Pinpoint the cell where the given text exists, returning its (X, Y) midpoint coordinate. 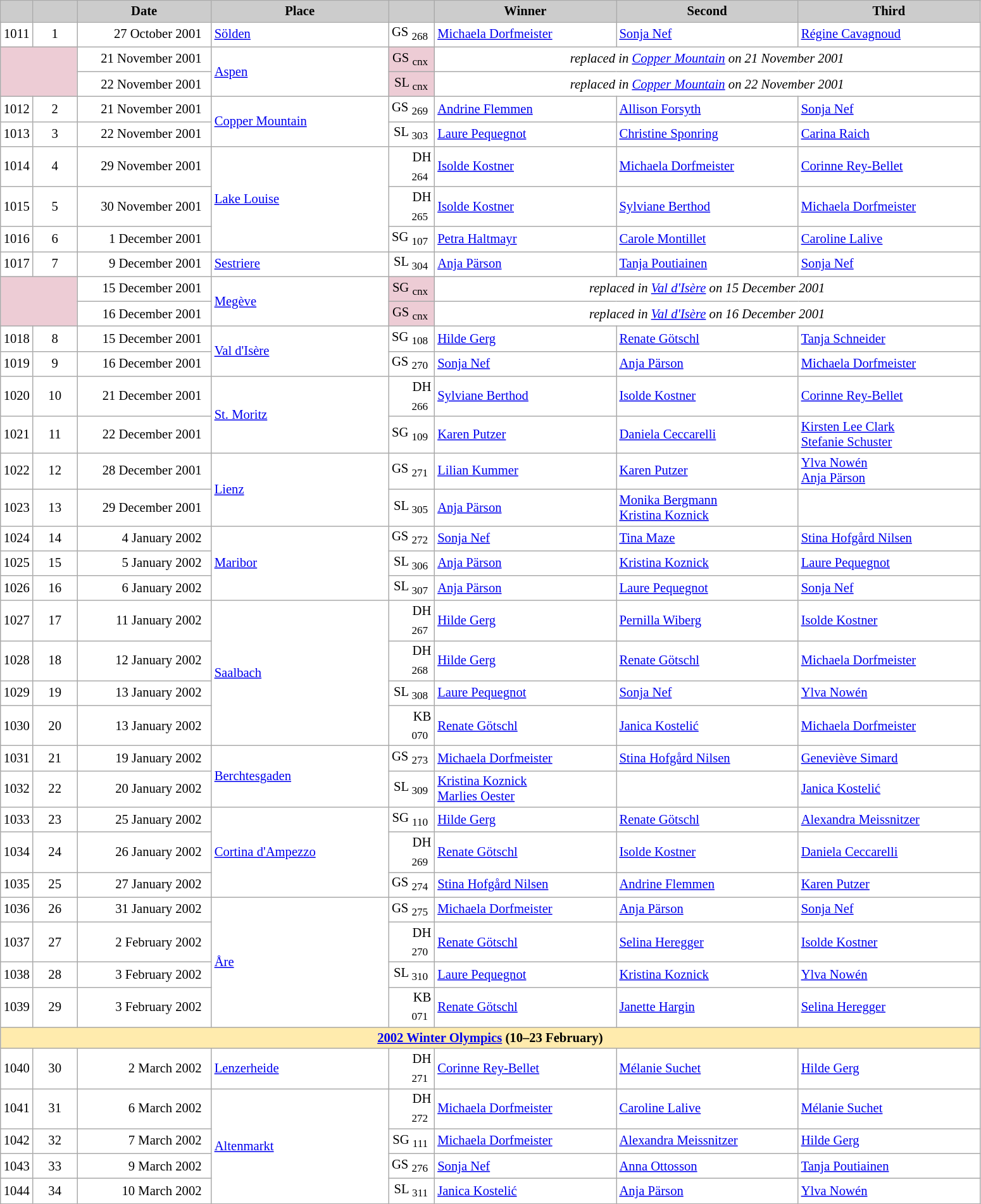
1037 (16, 941)
DH 270 (411, 941)
6 (55, 239)
9 (55, 363)
16 (55, 588)
SL 305 (411, 507)
replaced in Copper Mountain on 22 November 2001 (707, 84)
19 (55, 693)
Geneviève Simard (889, 758)
1016 (16, 239)
GS 269 (411, 109)
28 December 2001 (144, 471)
1014 (16, 166)
9 March 2002 (144, 1165)
Allison Forsyth (708, 109)
1013 (16, 134)
Date (144, 11)
1022 (16, 471)
KB 071 (411, 1007)
SL 306 (411, 563)
1012 (16, 109)
Sölden (300, 34)
DH 271 (411, 1068)
Carina Raich (889, 134)
2002 Winter Olympics (10–23 February) (490, 1038)
Cortina d'Ampezzo (300, 852)
Monika Bergmann Kristina Koznick (708, 507)
21 (55, 758)
replaced in Val d'Isère on 15 December 2001 (707, 289)
GS 274 (411, 884)
GS 270 (411, 363)
4 January 2002 (144, 538)
1036 (16, 910)
SL 307 (411, 588)
1031 (16, 758)
19 January 2002 (144, 758)
GS 272 (411, 538)
SG 111 (411, 1141)
Copper Mountain (300, 121)
Maribor (300, 563)
Janette Hargin (708, 1007)
1043 (16, 1165)
1038 (16, 974)
St. Moritz (300, 414)
6 March 2002 (144, 1108)
12 January 2002 (144, 661)
Lilian Kummer (525, 471)
26 (55, 910)
3 (55, 134)
1 (55, 34)
Petra Haltmayr (525, 239)
1039 (16, 1007)
1040 (16, 1068)
1029 (16, 693)
7 (55, 263)
Place (300, 11)
14 (55, 538)
1030 (16, 725)
Carole Montillet (708, 239)
1018 (16, 338)
DH 268 (411, 661)
31 (55, 1108)
Altenmarkt (300, 1146)
2 March 2002 (144, 1068)
1044 (16, 1191)
13 (55, 507)
Åre (300, 962)
SL 304 (411, 263)
21 December 2001 (144, 396)
10 March 2002 (144, 1191)
1017 (16, 263)
Lienz (300, 489)
32 (55, 1141)
Sestriere (300, 263)
7 March 2002 (144, 1141)
26 January 2002 (144, 852)
GS 271 (411, 471)
1027 (16, 620)
Anna Ottosson (708, 1165)
GS 268 (411, 34)
11 (55, 435)
DH 267 (411, 620)
DH 265 (411, 206)
18 (55, 661)
1032 (16, 789)
1023 (16, 507)
SG 109 (411, 435)
SG 108 (411, 338)
2 February 2002 (144, 941)
Lake Louise (300, 199)
20 January 2002 (144, 789)
1033 (16, 820)
33 (55, 1165)
Kirsten Lee Clark Stefanie Schuster (889, 435)
DH 266 (411, 396)
Aspen (300, 72)
1021 (16, 435)
Val d'Isère (300, 351)
30 November 2001 (144, 206)
1019 (16, 363)
5 (55, 206)
Régine Cavagnoud (889, 34)
11 January 2002 (144, 620)
12 (55, 471)
27 January 2002 (144, 884)
SL 308 (411, 693)
29 (55, 1007)
23 (55, 820)
Third (889, 11)
15 (55, 563)
SG 110 (411, 820)
Christine Sponring (708, 134)
GS 276 (411, 1165)
29 December 2001 (144, 507)
24 (55, 852)
Pernilla Wiberg (708, 620)
1035 (16, 884)
6 January 2002 (144, 588)
1042 (16, 1141)
SL cnx (411, 84)
SL 310 (411, 974)
25 January 2002 (144, 820)
SG cnx (411, 289)
Lenzerheide (300, 1068)
DH 272 (411, 1108)
KB 070 (411, 725)
Kristina Koznick Marlies Oester (525, 789)
4 (55, 166)
2 (55, 109)
replaced in Copper Mountain on 21 November 2001 (707, 59)
1025 (16, 563)
Ylva Nowén Anja Pärson (889, 471)
DH 264 (411, 166)
Megève (300, 301)
1041 (16, 1108)
1011 (16, 34)
Tina Maze (708, 538)
1028 (16, 661)
DH 269 (411, 852)
34 (55, 1191)
9 December 2001 (144, 263)
20 (55, 725)
GS 273 (411, 758)
17 (55, 620)
SL 303 (411, 134)
28 (55, 974)
25 (55, 884)
27 October 2001 (144, 34)
29 November 2001 (144, 166)
1 December 2001 (144, 239)
Winner (525, 11)
8 (55, 338)
1020 (16, 396)
31 January 2002 (144, 910)
10 (55, 396)
SG 107 (411, 239)
replaced in Val d'Isère on 16 December 2001 (707, 314)
22 December 2001 (144, 435)
SL 309 (411, 789)
Tanja Schneider (889, 338)
30 (55, 1068)
22 (55, 789)
27 (55, 941)
GS 275 (411, 910)
1026 (16, 588)
1024 (16, 538)
Second (708, 11)
SL 311 (411, 1191)
1034 (16, 852)
Saalbach (300, 673)
1015 (16, 206)
Berchtesgaden (300, 776)
5 January 2002 (144, 563)
